Determine the (X, Y) coordinate at the center of the cell enclosing the given text.  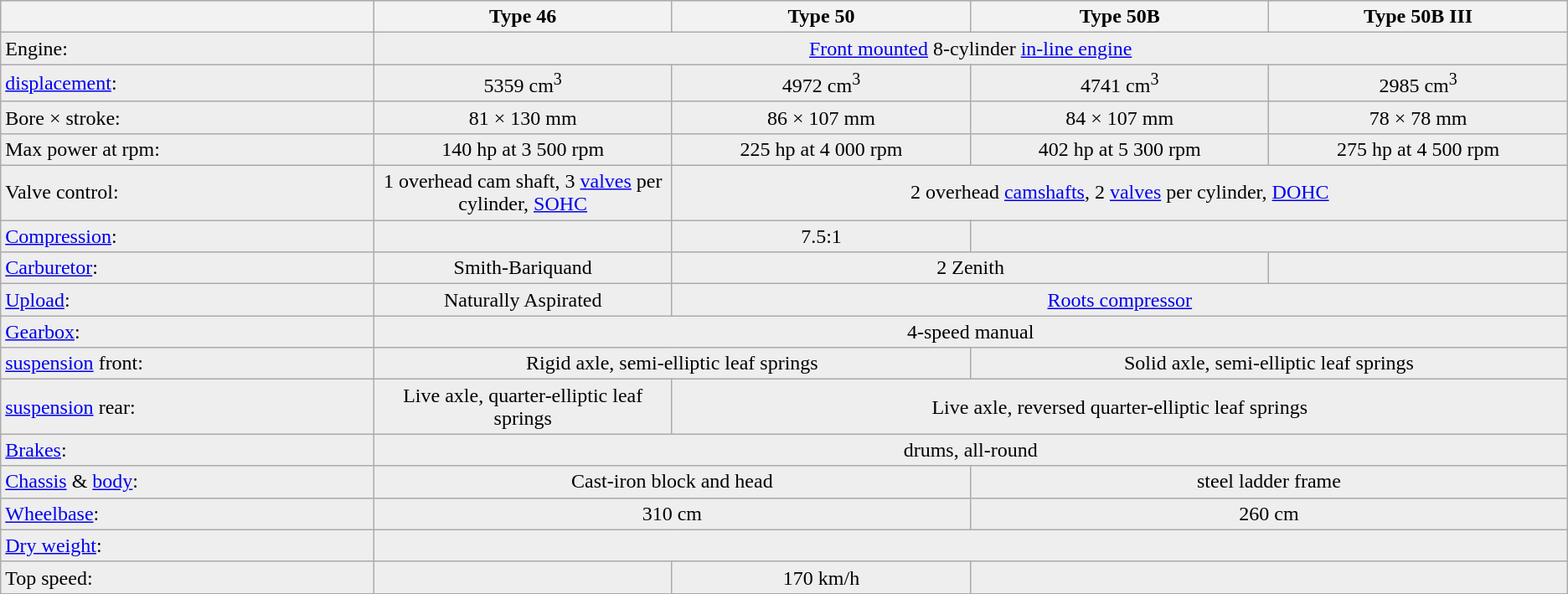
402 hp at 5 300 rpm (1120, 149)
Top speed: (188, 577)
275 hp at 4 500 rpm (1418, 149)
Valve control: (188, 193)
Gearbox: (188, 332)
Type 50B III (1418, 17)
310 cm (672, 514)
Solid axle, semi-elliptic leaf springs (1270, 364)
140 hp at 3 500 rpm (523, 149)
Type 50 (821, 17)
2 overhead camshafts, 2 valves per cylinder, DOHC (1119, 193)
displacement: (188, 84)
Wheelbase: (188, 514)
Roots compressor (1119, 300)
Front mounted 8-cylinder in-line engine (970, 49)
Type 46 (523, 17)
7.5:1 (821, 236)
Compression: (188, 236)
170 km/h (821, 577)
Brakes: (188, 450)
steel ladder frame (1270, 482)
Max power at rpm: (188, 149)
Naturally Aspirated (523, 300)
Carburetor: (188, 268)
Bore × stroke: (188, 117)
4972 cm3 (821, 84)
4-speed manual (970, 332)
drums, all-round (970, 450)
Live axle, reversed quarter-elliptic leaf springs (1119, 407)
1 overhead cam shaft, 3 valves per cylinder, SOHC (523, 193)
Smith-Bariquand (523, 268)
260 cm (1270, 514)
78 × 78 mm (1418, 117)
Rigid axle, semi-elliptic leaf springs (672, 364)
84 × 107 mm (1120, 117)
Type 50B (1120, 17)
4741 cm3 (1120, 84)
Cast-iron block and head (672, 482)
2985 cm3 (1418, 84)
225 hp at 4 000 rpm (821, 149)
81 × 130 mm (523, 117)
86 × 107 mm (821, 117)
5359 cm3 (523, 84)
Live axle, quarter-elliptic leaf springs (523, 407)
suspension rear: (188, 407)
suspension front: (188, 364)
Engine: (188, 49)
Chassis & body: (188, 482)
Upload: (188, 300)
Dry weight: (188, 545)
2 Zenith (970, 268)
